Output the (x, y) coordinate of the center of the cell containing the given text.  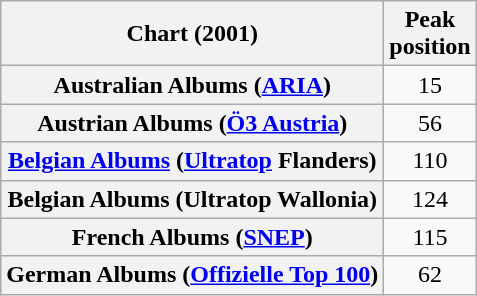
Austrian Albums (Ö3 Austria) (192, 123)
Belgian Albums (Ultratop Wallonia) (192, 199)
Australian Albums (ARIA) (192, 85)
French Albums (SNEP) (192, 237)
Peakposition (430, 34)
German Albums (Offizielle Top 100) (192, 275)
56 (430, 123)
110 (430, 161)
15 (430, 85)
115 (430, 237)
Chart (2001) (192, 34)
Belgian Albums (Ultratop Flanders) (192, 161)
62 (430, 275)
124 (430, 199)
